From the cell containing the given text, extract its center point as (x, y) coordinate. 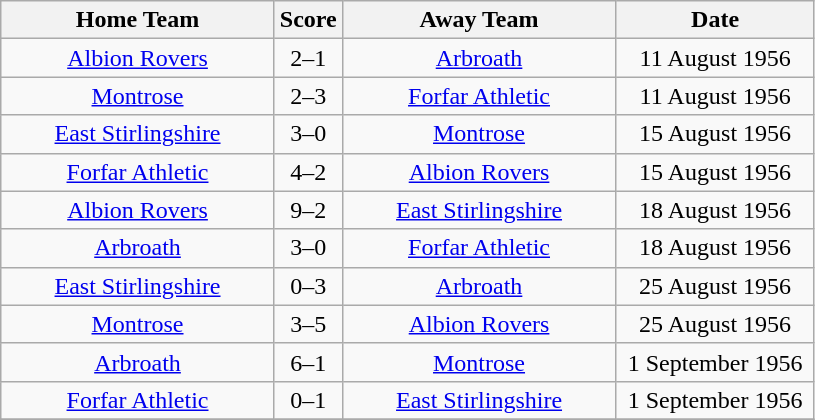
0–1 (308, 400)
Date (716, 20)
4–2 (308, 172)
Away Team (479, 20)
Home Team (138, 20)
2–3 (308, 96)
Score (308, 20)
2–1 (308, 58)
0–3 (308, 286)
9–2 (308, 210)
6–1 (308, 362)
3–5 (308, 324)
